Provide the [X, Y] coordinate of the cell's center where the given text is located.  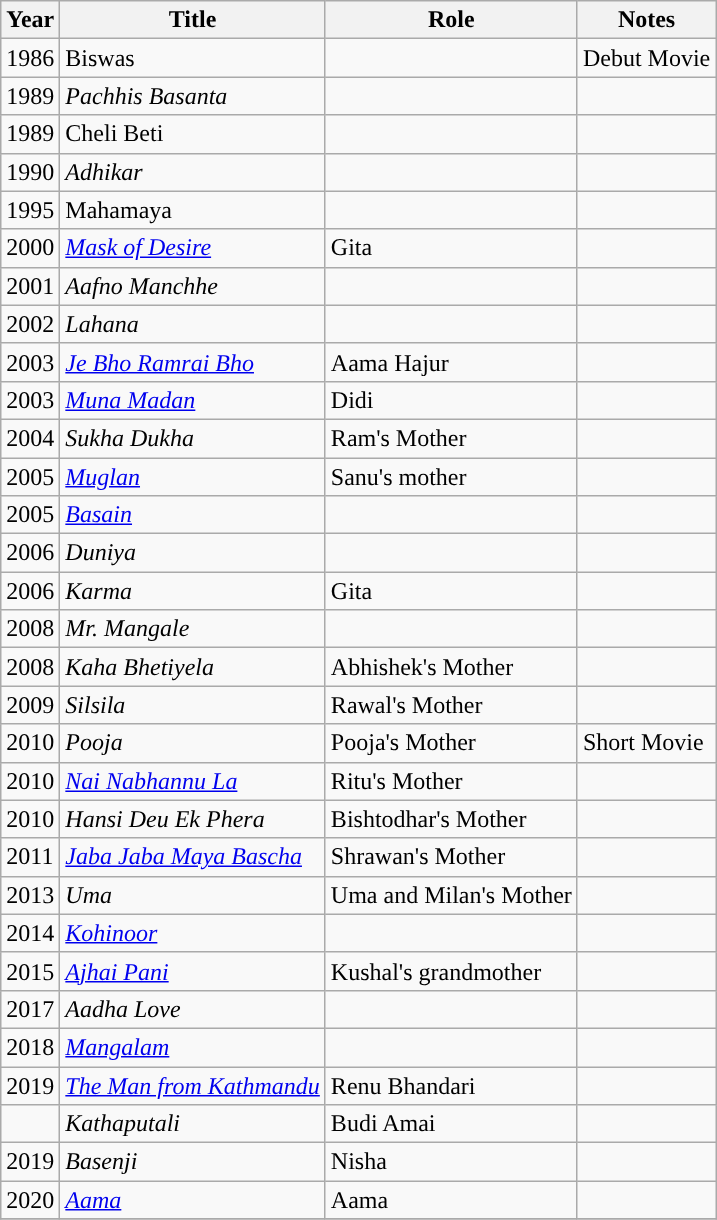
Hansi Deu Ek Phera [193, 819]
Aama Hajur [451, 362]
Debut Movie [646, 58]
2013 [30, 895]
1990 [30, 172]
Basenji [193, 1162]
Aadha Love [193, 1009]
Sukha Dukha [193, 438]
2000 [30, 248]
Role [451, 20]
Nai Nabhannu La [193, 781]
Mahamaya [193, 210]
Sanu's mother [451, 477]
Karma [193, 591]
Je Bho Ramrai Bho [193, 362]
Cheli Beti [193, 134]
Uma and Milan's Mother [451, 895]
Pachhis Basanta [193, 96]
Short Movie [646, 743]
2020 [30, 1200]
Lahana [193, 324]
Kaha Bhetiyela [193, 667]
2002 [30, 324]
Ram's Mother [451, 438]
Didi [451, 400]
2001 [30, 286]
2017 [30, 1009]
Title [193, 20]
2018 [30, 1047]
2004 [30, 438]
2009 [30, 705]
1995 [30, 210]
Rawal's Mother [451, 705]
Shrawan's Mother [451, 857]
Uma [193, 895]
Kohinoor [193, 933]
Nisha [451, 1162]
2011 [30, 857]
Jaba Jaba Maya Bascha [193, 857]
Basain [193, 515]
2014 [30, 933]
2015 [30, 971]
Mr. Mangale [193, 629]
Mask of Desire [193, 248]
Aafno Manchhe [193, 286]
Biswas [193, 58]
1986 [30, 58]
Mangalam [193, 1047]
Notes [646, 20]
Ajhai Pani [193, 971]
Kathaputali [193, 1124]
Abhishek's Mother [451, 667]
Bishtodhar's Mother [451, 819]
Year [30, 20]
Ritu's Mother [451, 781]
Silsila [193, 705]
Pooja's Mother [451, 743]
Adhikar [193, 172]
Muna Madan [193, 400]
The Man from Kathmandu [193, 1085]
Kushal's grandmother [451, 971]
Pooja [193, 743]
Renu Bhandari [451, 1085]
Muglan [193, 477]
Budi Amai [451, 1124]
Duniya [193, 553]
